Search for the cell housing the specified text and yield its [x, y] center coordinate. 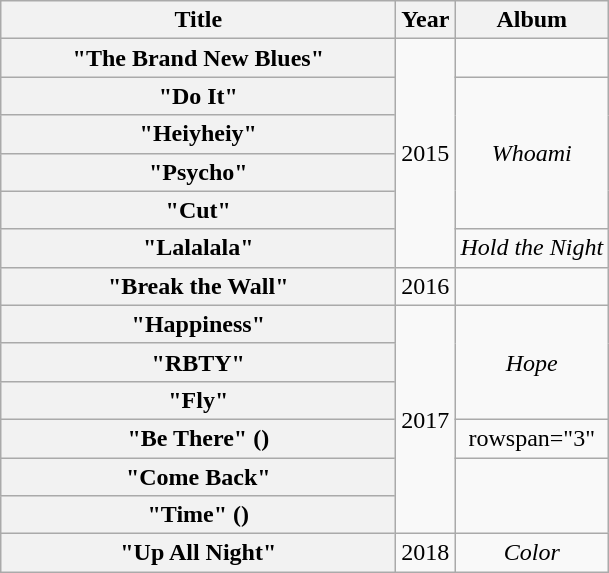
2017 [426, 419]
Album [532, 20]
Hold the Night [532, 248]
"Psycho" [198, 172]
2015 [426, 153]
"Come Back" [198, 477]
Color [532, 553]
"Heiyheiy" [198, 134]
rowspan="3" [532, 438]
Hope [532, 362]
Year [426, 20]
"Happiness" [198, 324]
2016 [426, 286]
"Lalalala" [198, 248]
"Cut" [198, 210]
"Break the Wall" [198, 286]
"Fly" [198, 400]
"Up All Night" [198, 553]
Title [198, 20]
"RBTY" [198, 362]
"Time" () [198, 515]
"The Brand New Blues" [198, 58]
Whoami [532, 153]
"Do It" [198, 96]
"Be There" () [198, 438]
2018 [426, 553]
